Determine the [X, Y] coordinate at the center of the cell enclosing the given text.  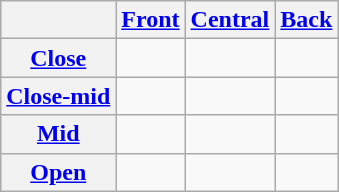
Front [150, 20]
Close [58, 58]
Central [230, 20]
Back [306, 20]
Open [58, 172]
Mid [58, 134]
Close-mid [58, 96]
